Extract the (X, Y) coordinate from the center of the cell holding the provided text.  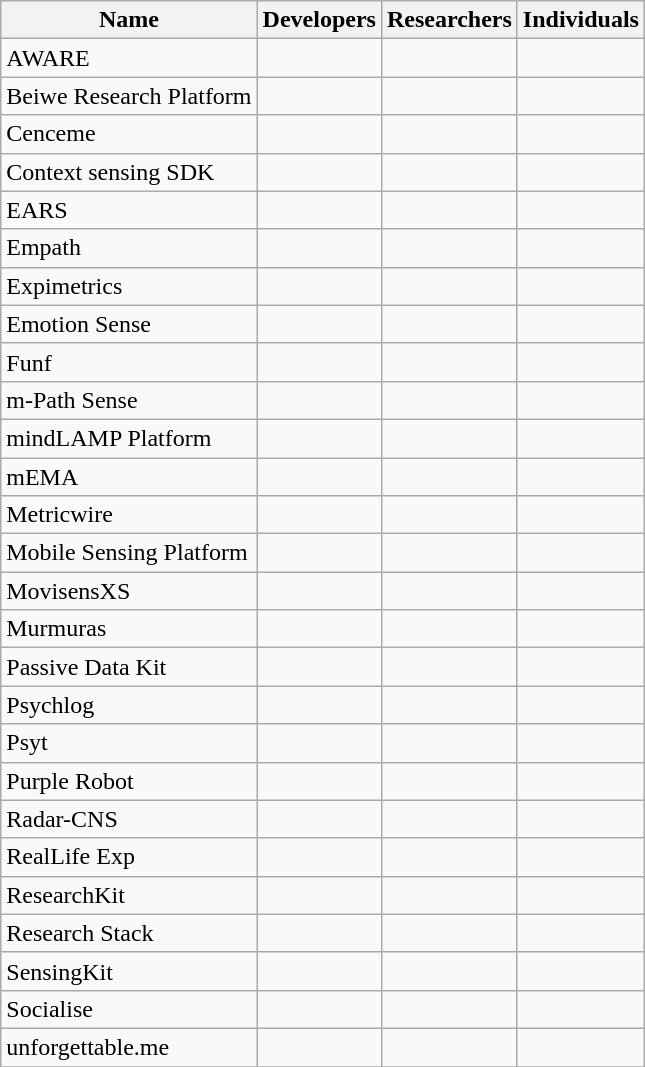
Context sensing SDK (129, 172)
RealLife Exp (129, 857)
mindLAMP Platform (129, 438)
Socialise (129, 1009)
Individuals (580, 20)
Expimetrics (129, 286)
AWARE (129, 58)
EARS (129, 210)
Psyt (129, 743)
Developers (319, 20)
Mobile Sensing Platform (129, 553)
Cenceme (129, 134)
Emotion Sense (129, 324)
Purple Robot (129, 781)
Metricwire (129, 515)
Passive Data Kit (129, 667)
m-Path Sense (129, 400)
SensingKit (129, 971)
Funf (129, 362)
unforgettable.me (129, 1047)
Beiwe Research Platform (129, 96)
Name (129, 20)
Empath (129, 248)
Radar-CNS (129, 819)
Psychlog (129, 705)
Researchers (449, 20)
ResearchKit (129, 895)
Research Stack (129, 933)
Murmuras (129, 629)
MovisensXS (129, 591)
mEMA (129, 477)
